Return the (X, Y) coordinate for the center point of the cell that contains the specified text.  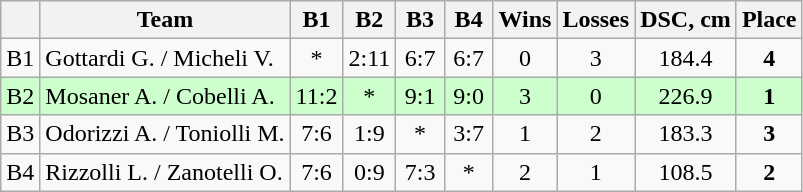
Gottardi G. / Micheli V. (165, 58)
11:2 (316, 96)
Rizzolli L. / Zanotelli O. (165, 172)
Odorizzi A. / Toniolli M. (165, 134)
7:3 (420, 172)
DSC, cm (686, 20)
Mosaner A. / Cobelli A. (165, 96)
Wins (525, 20)
2:11 (370, 58)
108.5 (686, 172)
1:9 (370, 134)
Losses (596, 20)
226.9 (686, 96)
184.4 (686, 58)
Team (165, 20)
0:9 (370, 172)
4 (769, 58)
183.3 (686, 134)
9:1 (420, 96)
Place (769, 20)
3:7 (468, 134)
9:0 (468, 96)
